From the cell containing the given text, extract its center point as (X, Y) coordinate. 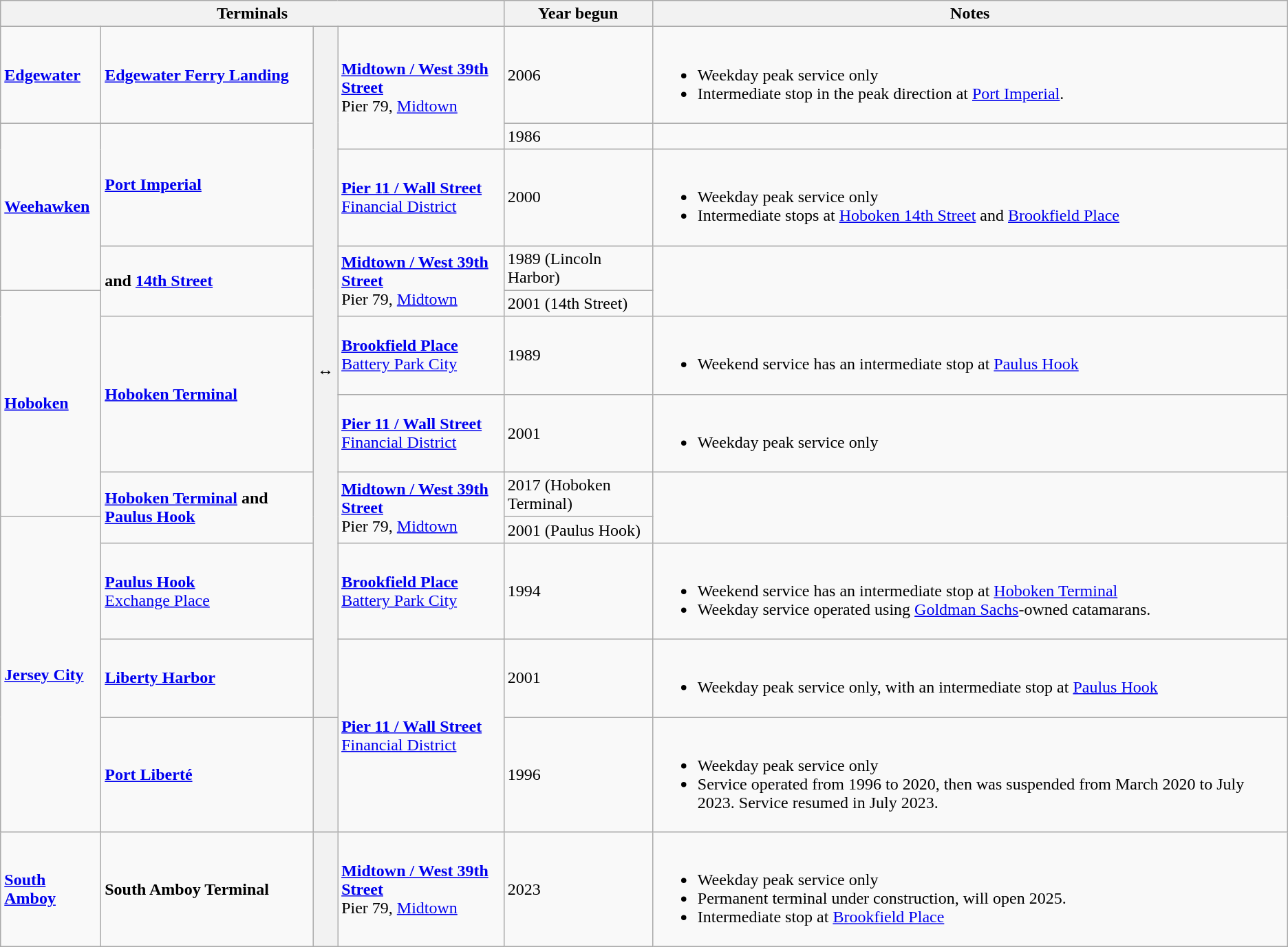
Paulus HookExchange Place (208, 591)
Liberty Harbor (208, 678)
Year begun (578, 14)
Hoboken Terminal (208, 394)
Weehawken (51, 206)
2001 (Paulus Hook) (578, 530)
Edgewater (51, 75)
1989 (Lincoln Harbor) (578, 268)
1989 (578, 355)
Hoboken (51, 403)
Weekday peak service onlyPermanent terminal under construction, will open 2025.Intermediate stop at Brookfield Place (970, 890)
Weekday peak service onlyService operated from 1996 to 2020, then was suspended from March 2020 to July 2023. Service resumed in July 2023. (970, 774)
Notes (970, 14)
Hoboken Terminal and Paulus Hook (208, 508)
2023 (578, 890)
2017 (Hoboken Terminal) (578, 494)
1986 (578, 136)
South Amboy (51, 890)
Terminals (252, 14)
1996 (578, 774)
↔ (326, 372)
2000 (578, 197)
and 14th Street (208, 281)
Weekday peak service onlyIntermediate stop in the peak direction at Port Imperial. (970, 75)
Jersey City (51, 674)
Edgewater Ferry Landing (208, 75)
Port Liberté (208, 774)
1994 (578, 591)
South Amboy Terminal (208, 890)
Weekend service has an intermediate stop at Hoboken TerminalWeekday service operated using Goldman Sachs-owned catamarans. (970, 591)
2006 (578, 75)
Weekday peak service only (970, 433)
Weekday peak service onlyIntermediate stops at Hoboken 14th Street and Brookfield Place (970, 197)
Weekend service has an intermediate stop at Paulus Hook (970, 355)
2001 (14th Street) (578, 303)
Port Imperial (208, 184)
Weekday peak service only, with an intermediate stop at Paulus Hook (970, 678)
